Return [X, Y] of the center of cell containing provided text 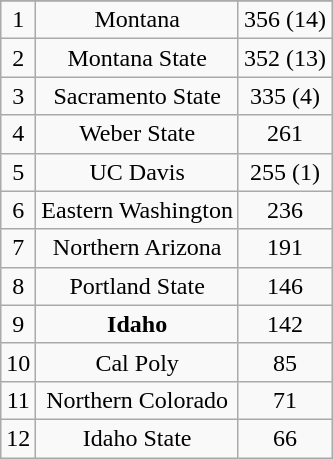
191 [284, 248]
Weber State [138, 134]
Idaho [138, 324]
4 [18, 134]
8 [18, 286]
1 [18, 20]
Eastern Washington [138, 210]
Montana [138, 20]
352 (13) [284, 58]
Northern Arizona [138, 248]
Portland State [138, 286]
6 [18, 210]
5 [18, 172]
255 (1) [284, 172]
66 [284, 438]
9 [18, 324]
335 (4) [284, 96]
146 [284, 286]
Idaho State [138, 438]
Montana State [138, 58]
Cal Poly [138, 362]
3 [18, 96]
261 [284, 134]
12 [18, 438]
10 [18, 362]
Northern Colorado [138, 400]
71 [284, 400]
11 [18, 400]
356 (14) [284, 20]
7 [18, 248]
142 [284, 324]
Sacramento State [138, 96]
UC Davis [138, 172]
85 [284, 362]
2 [18, 58]
236 [284, 210]
